Search for the cell housing the specified text and yield its [x, y] center coordinate. 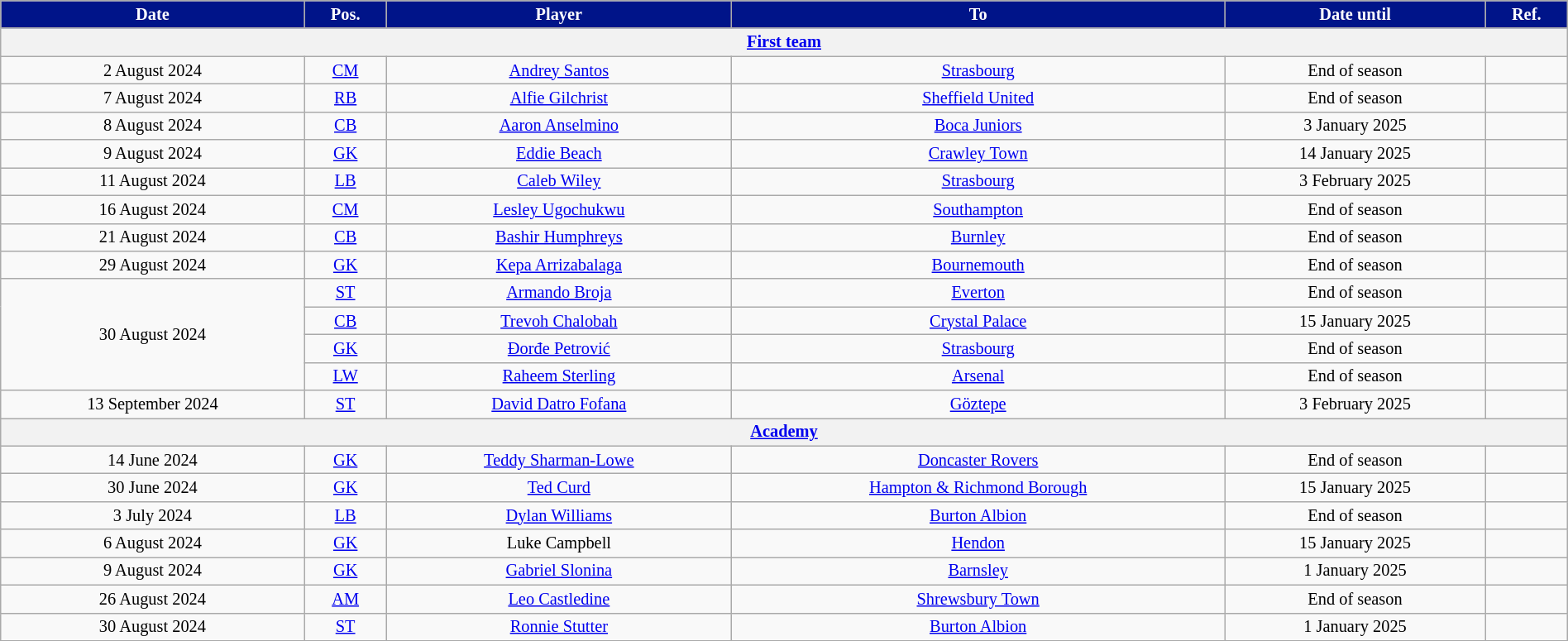
Hampton & Richmond Borough [978, 487]
Shrewsbury Town [978, 599]
6 August 2024 [152, 543]
Academy [784, 432]
AM [346, 599]
Caleb Wiley [559, 181]
Pos. [346, 14]
3 July 2024 [152, 515]
Ronnie Stutter [559, 627]
RB [346, 98]
To [978, 14]
13 September 2024 [152, 404]
3 January 2025 [1355, 126]
8 August 2024 [152, 126]
Trevoh Chalobah [559, 321]
Southampton [978, 209]
Alfie Gilchrist [559, 98]
30 June 2024 [152, 487]
Eddie Beach [559, 154]
Ted Curd [559, 487]
11 August 2024 [152, 181]
16 August 2024 [152, 209]
Göztepe [978, 404]
Ref. [1527, 14]
Bashir Humphreys [559, 237]
Dylan Williams [559, 515]
Armando Broja [559, 293]
David Datro Fofana [559, 404]
Player [559, 14]
Sheffield United [978, 98]
Arsenal [978, 376]
7 August 2024 [152, 98]
Burnley [978, 237]
Everton [978, 293]
Boca Juniors [978, 126]
Kepa Arrizabalaga [559, 265]
2 August 2024 [152, 70]
Lesley Ugochukwu [559, 209]
Đorđe Petrović [559, 348]
Gabriel Slonina [559, 571]
14 June 2024 [152, 460]
LW [346, 376]
26 August 2024 [152, 599]
Leo Castledine [559, 599]
Raheem Sterling [559, 376]
First team [784, 42]
Andrey Santos [559, 70]
Hendon [978, 543]
Crystal Palace [978, 321]
21 August 2024 [152, 237]
Bournemouth [978, 265]
14 January 2025 [1355, 154]
Barnsley [978, 571]
Date until [1355, 14]
29 August 2024 [152, 265]
Doncaster Rovers [978, 460]
Teddy Sharman-Lowe [559, 460]
Date [152, 14]
Luke Campbell [559, 543]
Aaron Anselmino [559, 126]
Crawley Town [978, 154]
